Determine the (x, y) coordinate at the center of the cell enclosing the given text.  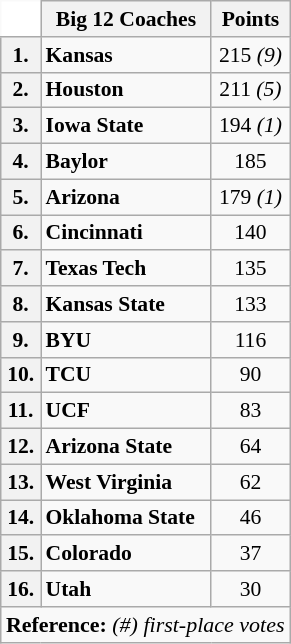
7. (21, 269)
37 (250, 554)
UCF (126, 411)
TCU (126, 375)
8. (21, 304)
Iowa State (126, 126)
6. (21, 233)
30 (250, 589)
16. (21, 589)
14. (21, 518)
West Virginia (126, 482)
BYU (126, 340)
46 (250, 518)
15. (21, 554)
83 (250, 411)
Colorado (126, 554)
Reference: (#) first-place votes (146, 625)
Kansas (126, 55)
140 (250, 233)
194 (1) (250, 126)
116 (250, 340)
Points (250, 19)
11. (21, 411)
Utah (126, 589)
215 (9) (250, 55)
13. (21, 482)
62 (250, 482)
10. (21, 375)
9. (21, 340)
Big 12 Coaches (126, 19)
Arizona (126, 197)
135 (250, 269)
Baylor (126, 162)
133 (250, 304)
Cincinnati (126, 233)
179 (1) (250, 197)
211 (5) (250, 90)
Texas Tech (126, 269)
1. (21, 55)
4. (21, 162)
Arizona State (126, 447)
64 (250, 447)
5. (21, 197)
3. (21, 126)
185 (250, 162)
12. (21, 447)
90 (250, 375)
Oklahoma State (126, 518)
2. (21, 90)
Kansas State (126, 304)
Houston (126, 90)
